Determine the [X, Y] coordinate at the center of the cell enclosing the given text.  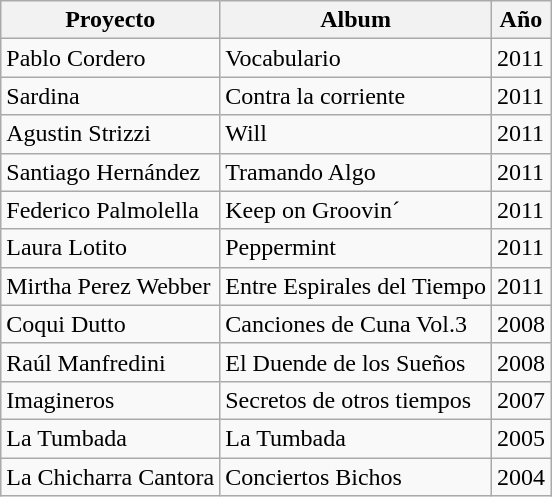
Proyecto [110, 20]
Conciertos Bichos [356, 477]
Keep on Groovin´ [356, 210]
Año [520, 20]
2007 [520, 400]
Secretos de otros tiempos [356, 400]
Tramando Algo [356, 172]
Coqui Dutto [110, 324]
Album [356, 20]
Laura Lotito [110, 248]
El Duende de los Sueños [356, 362]
Contra la corriente [356, 96]
Peppermint [356, 248]
La Chicharra Cantora [110, 477]
Imagineros [110, 400]
Agustin Strizzi [110, 134]
Mirtha Perez Webber [110, 286]
Sardina [110, 96]
Vocabulario [356, 58]
Will [356, 134]
Pablo Cordero [110, 58]
Raúl Manfredini [110, 362]
Canciones de Cuna Vol.3 [356, 324]
Entre Espirales del Tiempo [356, 286]
Santiago Hernández [110, 172]
Federico Palmolella [110, 210]
2005 [520, 438]
2004 [520, 477]
